Scan for the cell matching the given text and deliver its [x, y] coordinate at center. 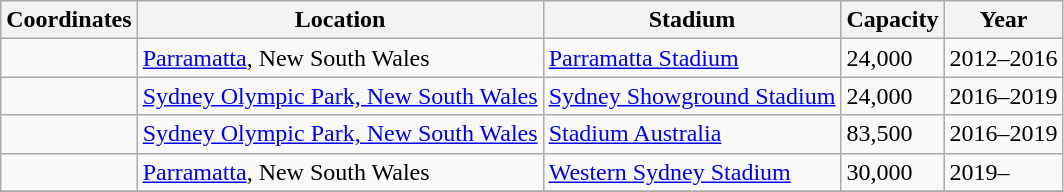
Capacity [892, 20]
2019– [1004, 172]
83,500 [892, 134]
Parramatta Stadium [692, 58]
Western Sydney Stadium [692, 172]
Sydney Showground Stadium [692, 96]
Stadium Australia [692, 134]
2012–2016 [1004, 58]
Coordinates [69, 20]
Year [1004, 20]
Location [340, 20]
30,000 [892, 172]
Stadium [692, 20]
